Identify which cell holds the provided text, then report its (X, Y) central coordinate. 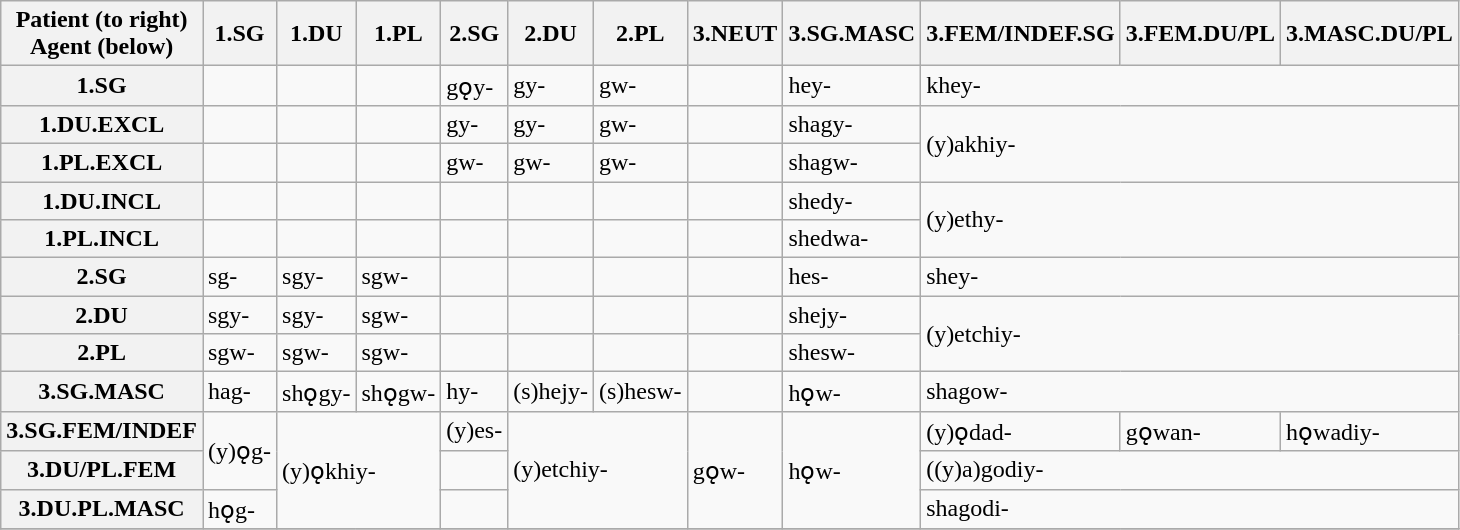
khey- (1190, 86)
(y)es- (474, 431)
1.DU.INCL (102, 201)
shǫgw- (398, 392)
shǫgy- (316, 392)
Patient (to right)Agent (below) (102, 34)
shagow- (1190, 392)
shedy- (852, 201)
shagy- (852, 124)
(y)ǫdad- (1021, 431)
hes- (852, 277)
(y)akhiy- (1190, 143)
((y)a)godiy- (1190, 470)
shagodi- (1190, 509)
(y)ǫkhiy- (359, 470)
(s)hejy- (551, 392)
hey- (852, 86)
(s)hesw- (640, 392)
hy- (474, 392)
hǫwadiy- (1370, 431)
shey- (1190, 277)
3.DU.PL.MASC (102, 509)
gǫy- (474, 86)
gǫw- (735, 470)
shagw- (852, 162)
1.DU (316, 34)
3.MASC.DU/PL (1370, 34)
shesw- (852, 353)
3.FEM/INDEF.SG (1021, 34)
hag- (239, 392)
3.FEM.DU/PL (1200, 34)
sg- (239, 277)
shejy- (852, 315)
gǫwan- (1200, 431)
1.DU.EXCL (102, 124)
shedwa- (852, 239)
3.SG.FEM/INDEF (102, 431)
1.PL.EXCL (102, 162)
3.DU/PL.FEM (102, 470)
(y)ǫg- (239, 450)
1.PL (398, 34)
(y)ethy- (1190, 220)
3.NEUT (735, 34)
1.PL.INCL (102, 239)
hǫg- (239, 509)
